Scan for the cell matching the given text and deliver its (X, Y) coordinate at center. 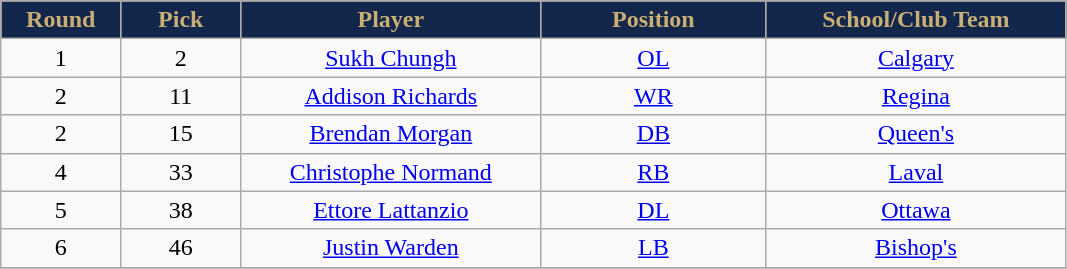
Christophe Normand (391, 172)
33 (181, 172)
Bishop's (916, 248)
LB (654, 248)
Addison Richards (391, 96)
Laval (916, 172)
Round (61, 20)
DB (654, 134)
Player (391, 20)
Justin Warden (391, 248)
Brendan Morgan (391, 134)
Pick (181, 20)
1 (61, 58)
DL (654, 210)
School/Club Team (916, 20)
6 (61, 248)
Queen's (916, 134)
15 (181, 134)
WR (654, 96)
OL (654, 58)
38 (181, 210)
4 (61, 172)
5 (61, 210)
Regina (916, 96)
Sukh Chungh (391, 58)
Ettore Lattanzio (391, 210)
Ottawa (916, 210)
Position (654, 20)
11 (181, 96)
46 (181, 248)
RB (654, 172)
Calgary (916, 58)
